Return the [x, y] coordinate for the center point of the cell that contains the specified text.  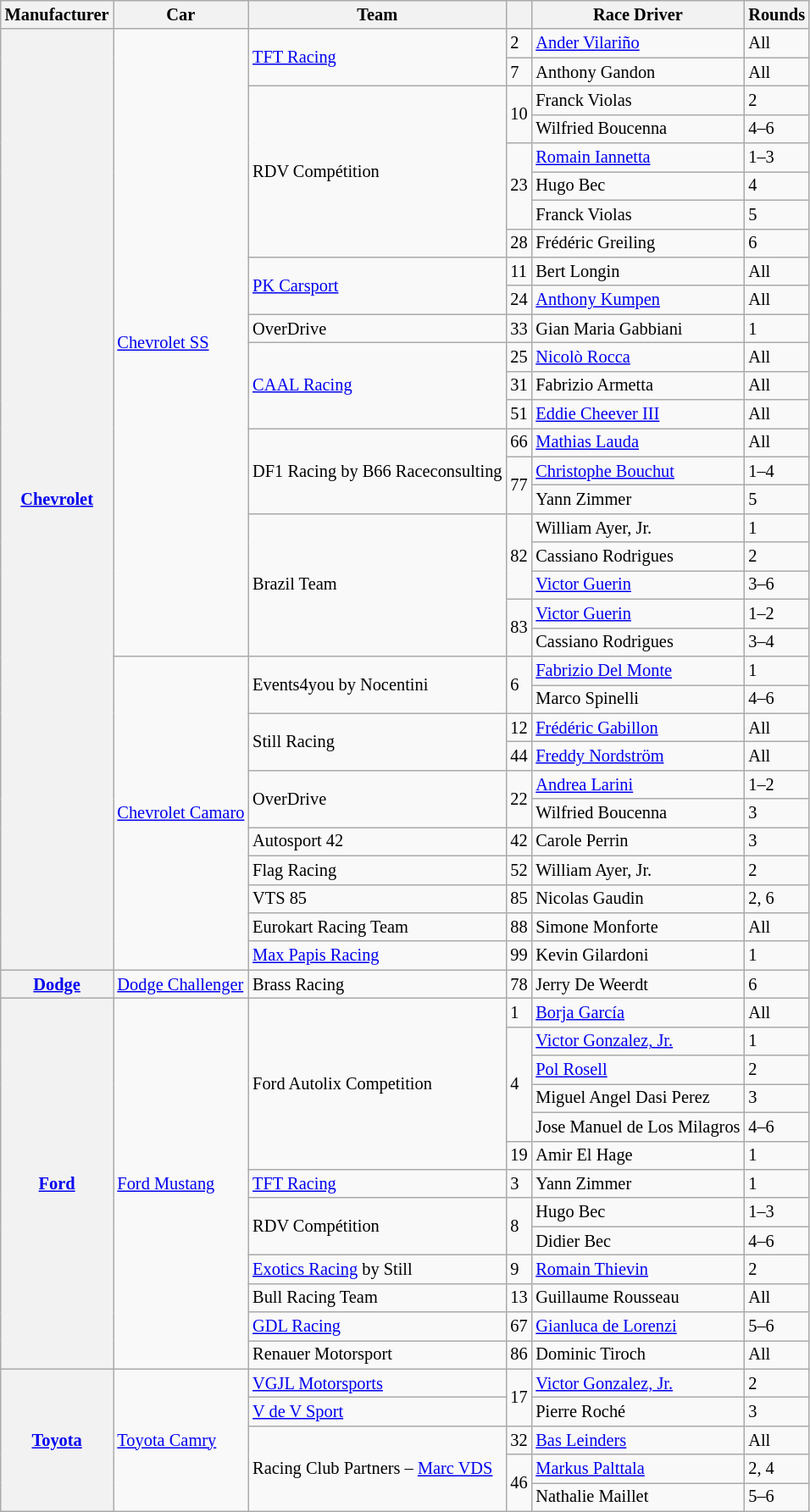
VTS 85 [377, 899]
Gian Maria Gabbiani [637, 329]
Dodge Challenger [181, 984]
3–4 [776, 642]
Car [181, 14]
Ford Mustang [181, 1183]
GDL Racing [377, 1326]
66 [519, 442]
Kevin Gilardoni [637, 955]
Chevrolet [58, 500]
42 [519, 841]
7 [519, 72]
Bert Longin [637, 271]
Didier Bec [637, 1241]
Nicolas Gaudin [637, 899]
PK Carsport [377, 285]
DF1 Racing by B66 Raceconsulting [377, 471]
8 [519, 1227]
13 [519, 1298]
10 [519, 114]
VGJL Motorsports [377, 1383]
Autosport 42 [377, 841]
Max Papis Racing [377, 955]
12 [519, 728]
1–4 [776, 471]
Christophe Bouchut [637, 471]
23 [519, 186]
9 [519, 1269]
Frédéric Greiling [637, 243]
Fabrizio Del Monte [637, 670]
Marco Spinelli [637, 699]
Dominic Tiroch [637, 1354]
Ander Vilariño [637, 43]
Mathias Lauda [637, 442]
Exotics Racing by Still [377, 1269]
Gianluca de Lorenzi [637, 1326]
Race Driver [637, 14]
Simone Monforte [637, 927]
Renauer Motorsport [377, 1354]
Eddie Cheever III [637, 414]
67 [519, 1326]
Brass Racing [377, 984]
17 [519, 1398]
Romain Thievin [637, 1269]
Still Racing [377, 742]
Guillaume Rousseau [637, 1298]
Miguel Angel Dasi Perez [637, 1098]
32 [519, 1440]
Amir El Hage [637, 1155]
Bas Leinders [637, 1440]
52 [519, 870]
Pierre Roché [637, 1412]
99 [519, 955]
2, 4 [776, 1469]
85 [519, 899]
Borja García [637, 1012]
Anthony Gandon [637, 72]
Jose Manuel de Los Milagros [637, 1127]
28 [519, 243]
Racing Club Partners – Marc VDS [377, 1469]
51 [519, 414]
19 [519, 1155]
Dodge [58, 984]
Rounds [776, 14]
22 [519, 798]
Jerry De Weerdt [637, 984]
78 [519, 984]
Chevrolet Camaro [181, 812]
88 [519, 927]
Toyota Camry [181, 1440]
82 [519, 556]
Nathalie Maillet [637, 1497]
33 [519, 329]
Freddy Nordström [637, 756]
Brazil Team [377, 584]
Anthony Kumpen [637, 300]
Pol Rosell [637, 1070]
Manufacturer [58, 14]
Andrea Larini [637, 784]
31 [519, 385]
25 [519, 357]
Chevrolet SS [181, 342]
83 [519, 627]
Bull Racing Team [377, 1298]
Toyota [58, 1440]
11 [519, 271]
2, 6 [776, 899]
44 [519, 756]
Ford [58, 1183]
Fabrizio Armetta [637, 385]
86 [519, 1354]
V de V Sport [377, 1412]
CAAL Racing [377, 385]
24 [519, 300]
Markus Palttala [637, 1469]
46 [519, 1482]
Eurokart Racing Team [377, 927]
Carole Perrin [637, 841]
Frédéric Gabillon [637, 728]
Ford Autolix Competition [377, 1083]
77 [519, 485]
Nicolò Rocca [637, 357]
Events4you by Nocentini [377, 684]
Team [377, 14]
3–6 [776, 584]
Romain Iannetta [637, 158]
Flag Racing [377, 870]
